Return the (x, y) coordinate for the center point of the cell that contains the specified text.  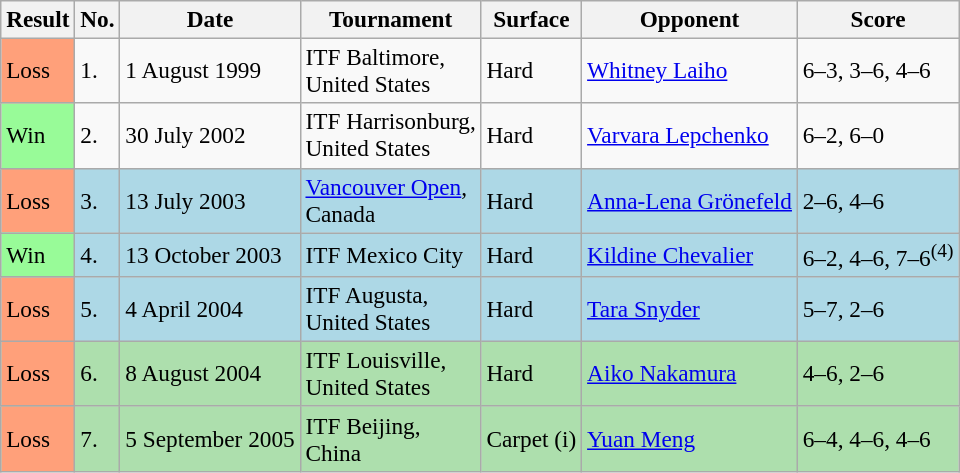
5 September 2005 (210, 438)
Result (38, 19)
2. (98, 136)
6–2, 6–0 (878, 136)
ITF Louisville, United States (390, 374)
3. (98, 200)
30 July 2002 (210, 136)
Date (210, 19)
Aiko Nakamura (690, 374)
4–6, 2–6 (878, 374)
ITF Augusta, United States (390, 308)
ITF Baltimore, United States (390, 70)
Carpet (i) (532, 438)
ITF Mexico City (390, 254)
2–6, 4–6 (878, 200)
Surface (532, 19)
Score (878, 19)
7. (98, 438)
6–2, 4–6, 7–6(4) (878, 254)
Varvara Lepchenko (690, 136)
1 August 1999 (210, 70)
6–3, 3–6, 4–6 (878, 70)
4 April 2004 (210, 308)
No. (98, 19)
5. (98, 308)
Tara Snyder (690, 308)
ITF Harrisonburg, United States (390, 136)
ITF Beijing, China (390, 438)
6. (98, 374)
8 August 2004 (210, 374)
13 July 2003 (210, 200)
Yuan Meng (690, 438)
Kildine Chevalier (690, 254)
Whitney Laiho (690, 70)
13 October 2003 (210, 254)
5–7, 2–6 (878, 308)
Anna-Lena Grönefeld (690, 200)
4. (98, 254)
Tournament (390, 19)
6–4, 4–6, 4–6 (878, 438)
Opponent (690, 19)
1. (98, 70)
Vancouver Open, Canada (390, 200)
